Detect which cell encompasses the target text, then output its [x, y] center coordinate. 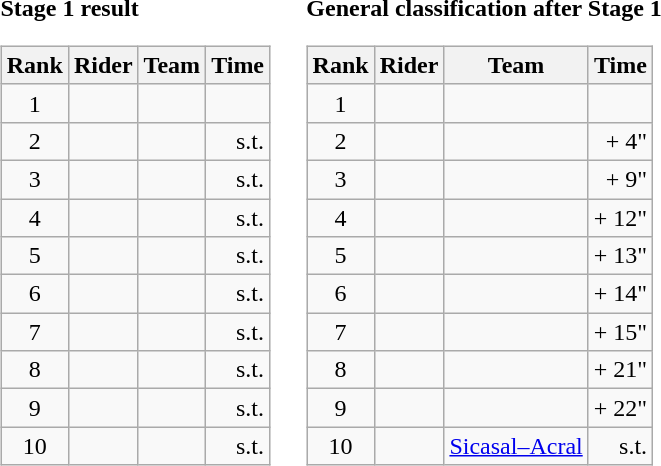
+ 9" [620, 179]
+ 4" [620, 141]
+ 12" [620, 217]
+ 13" [620, 256]
+ 15" [620, 332]
+ 21" [620, 370]
+ 22" [620, 408]
+ 14" [620, 294]
Sicasal–Acral [516, 446]
